Determine the [X, Y] coordinate at the center of the cell enclosing the given text.  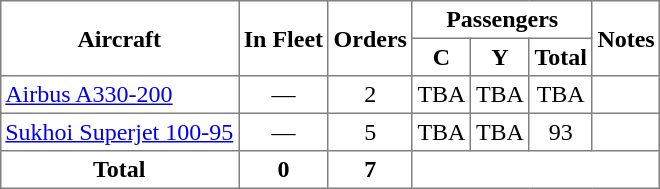
2 [370, 95]
C [441, 57]
Notes [626, 38]
93 [560, 132]
0 [284, 170]
5 [370, 132]
Airbus A330-200 [119, 95]
Passengers [502, 20]
In Fleet [284, 38]
Orders [370, 38]
7 [370, 170]
Sukhoi Superjet 100-95 [119, 132]
Aircraft [119, 38]
Y [500, 57]
